For the text-containing cell, return its midpoint in (x, y) coordinate format. 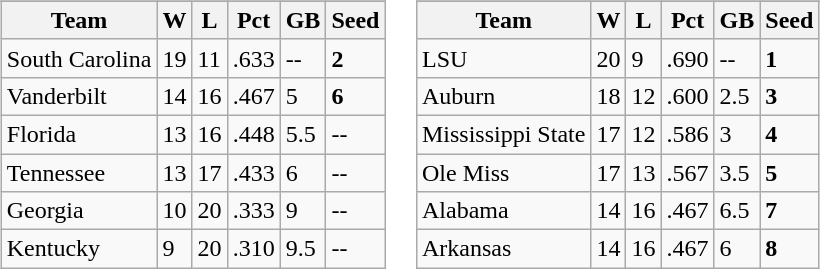
.600 (688, 96)
7 (790, 211)
.310 (254, 249)
5.5 (303, 134)
6.5 (737, 211)
Ole Miss (503, 173)
.690 (688, 58)
3.5 (737, 173)
Georgia (79, 211)
.633 (254, 58)
Tennessee (79, 173)
11 (210, 58)
South Carolina (79, 58)
Kentucky (79, 249)
Arkansas (503, 249)
Florida (79, 134)
.433 (254, 173)
18 (608, 96)
LSU (503, 58)
.448 (254, 134)
4 (790, 134)
2 (356, 58)
Mississippi State (503, 134)
.586 (688, 134)
.333 (254, 211)
Auburn (503, 96)
Alabama (503, 211)
.567 (688, 173)
9.5 (303, 249)
2.5 (737, 96)
1 (790, 58)
8 (790, 249)
19 (174, 58)
Vanderbilt (79, 96)
10 (174, 211)
